Determine the (x, y) coordinate at the center of the cell enclosing the given text.  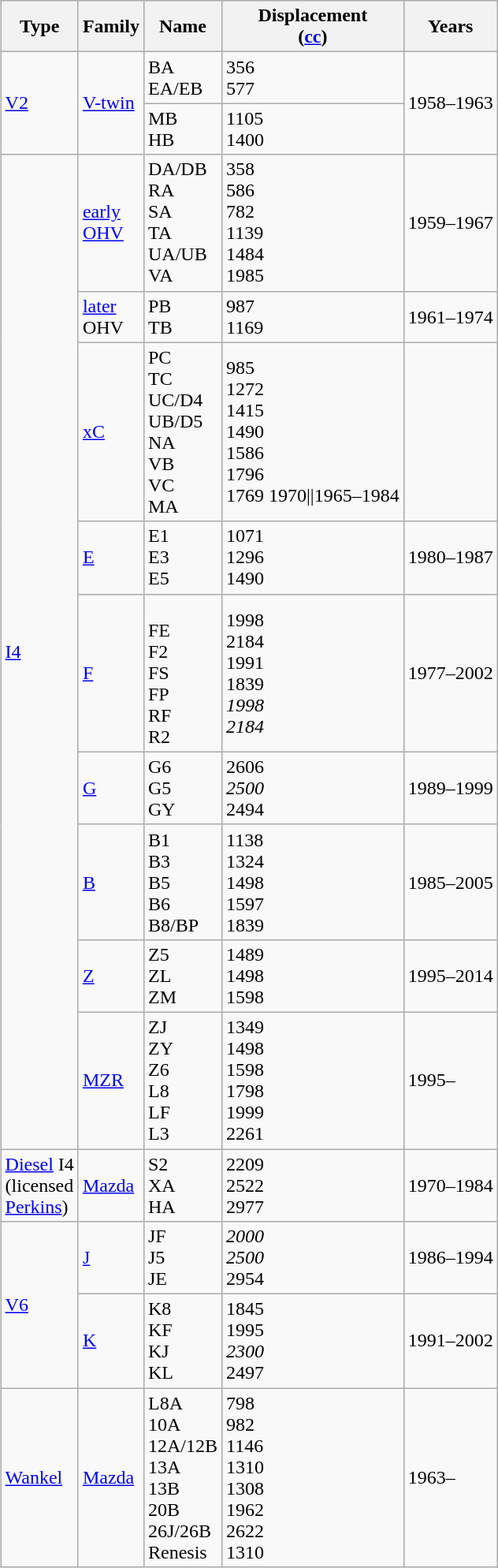
B1B3B5B6B8/BP (183, 882)
PCTCUC/D4UB/D5NAVBVCMA (183, 432)
Years (451, 27)
11051400 (314, 129)
PBTB (183, 317)
985127214151490158617961769 1970||1965–1984 (314, 432)
JFJ5JE (183, 1258)
E (110, 558)
260625002494 (314, 788)
BAEA/EB (183, 77)
laterOHV (110, 317)
Z5ZLZM (183, 976)
1989–1999 (451, 788)
148914981598 (314, 976)
Displacement(cc) (314, 27)
MBHB (183, 129)
V6 (39, 1305)
1963– (451, 1478)
F (110, 673)
Z (110, 976)
200025002954 (314, 1258)
G (110, 788)
S2 XAHA (183, 1185)
1991–2002 (451, 1341)
K8KFKJKL (183, 1341)
1958–1963 (451, 103)
E1E3E5 (183, 558)
798982114613101308196226221310 (314, 1478)
DA/DBRASATAUA/UBVA (183, 222)
L8A10A12A/12B13A13B20B26J/26BRenesis (183, 1478)
K (110, 1341)
1980–1987 (451, 558)
B (110, 882)
9871169 (314, 317)
1959–1967 (451, 222)
1961–1974 (451, 317)
G6G5GY (183, 788)
V-twin (110, 103)
220925222977 (314, 1185)
earlyOHV (110, 222)
107112961490 (314, 558)
1995– (451, 1081)
V2 (39, 103)
199821841991183919982184 (314, 673)
356577 (314, 77)
1970–1984 (451, 1185)
Type (39, 27)
1977–2002 (451, 673)
FEF2FSFPRFR2 (183, 673)
11381324149815971839 (314, 882)
ZJZYZ6L8LFL3 (183, 1081)
1985–2005 (451, 882)
1986–1994 (451, 1258)
MZR (110, 1081)
134914981598179819992261 (314, 1081)
1845199523002497 (314, 1341)
Name (183, 27)
J (110, 1258)
Diesel I4(licensedPerkins) (39, 1185)
Family (110, 27)
xC (110, 432)
Wankel (39, 1478)
358586782113914841985 (314, 222)
1995–2014 (451, 976)
I4 (39, 651)
